Search for the cell housing the specified text and yield its (X, Y) center coordinate. 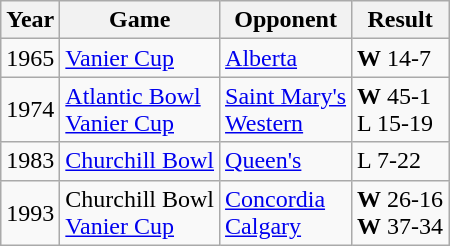
W 26-16W 37-34 (400, 212)
Year (30, 20)
Vanier Cup (140, 58)
1993 (30, 212)
Atlantic BowlVanier Cup (140, 110)
1965 (30, 58)
Alberta (286, 58)
Game (140, 20)
L 7-22 (400, 161)
ConcordiaCalgary (286, 212)
Churchill BowlVanier Cup (140, 212)
W 45-1L 15-19 (400, 110)
Saint Mary'sWestern (286, 110)
Churchill Bowl (140, 161)
1983 (30, 161)
Result (400, 20)
Queen's (286, 161)
1974 (30, 110)
W 14-7 (400, 58)
Opponent (286, 20)
